Extract the [x, y] coordinate from the center of the cell holding the provided text.  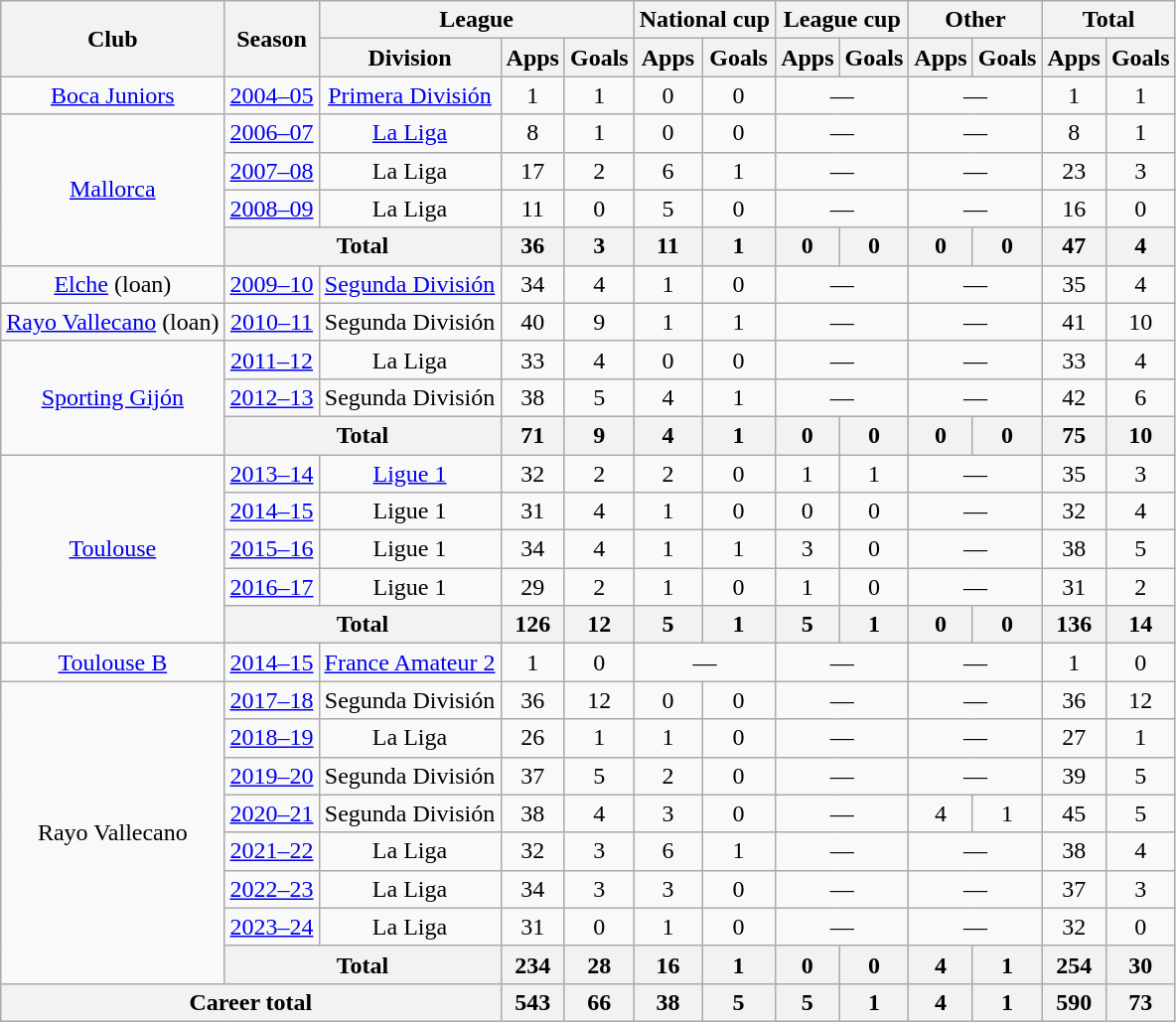
29 [532, 587]
Club [113, 39]
136 [1074, 625]
30 [1140, 964]
Primera División [409, 95]
Toulouse [113, 549]
Elche (loan) [113, 284]
Season [272, 39]
League [477, 20]
2010–11 [272, 322]
66 [599, 1002]
17 [532, 171]
28 [599, 964]
Rayo Vallecano (loan) [113, 322]
234 [532, 964]
2009–10 [272, 284]
590 [1074, 1002]
Toulouse B [113, 662]
Rayo Vallecano [113, 832]
2007–08 [272, 171]
2018–19 [272, 738]
71 [532, 435]
23 [1074, 171]
254 [1074, 964]
League cup [842, 20]
2023–24 [272, 927]
Other [975, 20]
47 [1074, 246]
2011–12 [272, 360]
France Amateur 2 [409, 662]
Sporting Gijón [113, 397]
2021–22 [272, 851]
Career total [250, 1002]
2019–20 [272, 776]
39 [1074, 776]
Division [409, 58]
27 [1074, 738]
Mallorca [113, 190]
41 [1074, 322]
2015–16 [272, 549]
National cup [704, 20]
2013–14 [272, 474]
2008–09 [272, 209]
75 [1074, 435]
2022–23 [272, 889]
2004–05 [272, 95]
14 [1140, 625]
45 [1074, 813]
Boca Juniors [113, 95]
2017–18 [272, 700]
2006–07 [272, 133]
26 [532, 738]
2012–13 [272, 397]
40 [532, 322]
2020–21 [272, 813]
73 [1140, 1002]
126 [532, 625]
2016–17 [272, 587]
42 [1074, 397]
543 [532, 1002]
